Output the (x, y) coordinate of the center of the cell containing the given text.  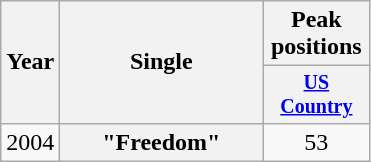
Peak positions (316, 34)
Year (30, 62)
53 (316, 142)
Single (162, 62)
"Freedom" (162, 142)
2004 (30, 142)
US Country (316, 94)
